Search for the cell housing the specified text and yield its [x, y] center coordinate. 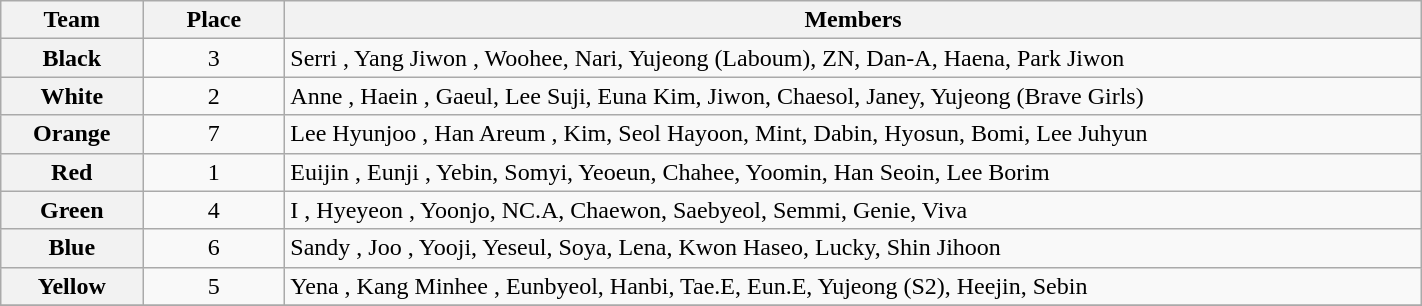
Sandy , Joo , Yooji, Yeseul, Soya, Lena, Kwon Haseo, Lucky, Shin Jihoon [853, 248]
Red [72, 172]
Green [72, 210]
Anne , Haein , Gaeul, Lee Suji, Euna Kim, Jiwon, Chaesol, Janey, Yujeong (Brave Girls) [853, 96]
Yena , Kang Minhee , Eunbyeol, Hanbi, Tae.E, Eun.E, Yujeong (S2), Heejin, Sebin [853, 286]
6 [214, 248]
Euijin , Eunji , Yebin, Somyi, Yeoeun, Chahee, Yoomin, Han Seoin, Lee Borim [853, 172]
Place [214, 20]
2 [214, 96]
Members [853, 20]
Team [72, 20]
Yellow [72, 286]
7 [214, 134]
Blue [72, 248]
3 [214, 58]
5 [214, 286]
Lee Hyunjoo , Han Areum , Kim, Seol Hayoon, Mint, Dabin, Hyosun, Bomi, Lee Juhyun [853, 134]
Black [72, 58]
I , Hyeyeon , Yoonjo, NC.A, Chaewon, Saebyeol, Semmi, Genie, Viva [853, 210]
Serri , Yang Jiwon , Woohee, Nari, Yujeong (Laboum), ZN, Dan-A, Haena, Park Jiwon [853, 58]
1 [214, 172]
White [72, 96]
4 [214, 210]
Orange [72, 134]
